Extract the [x, y] coordinate from the center of the cell holding the provided text.  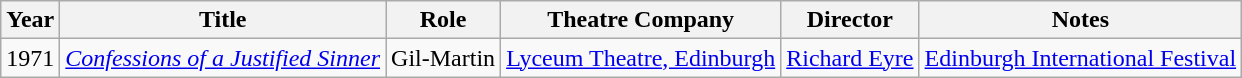
Title [223, 20]
Edinburgh International Festival [1080, 58]
Confessions of a Justified Sinner [223, 58]
Richard Eyre [850, 58]
Theatre Company [641, 20]
Role [444, 20]
1971 [30, 58]
Lyceum Theatre, Edinburgh [641, 58]
Notes [1080, 20]
Gil-Martin [444, 58]
Year [30, 20]
Director [850, 20]
